Pinpoint the cell where the given text exists, returning its [x, y] midpoint coordinate. 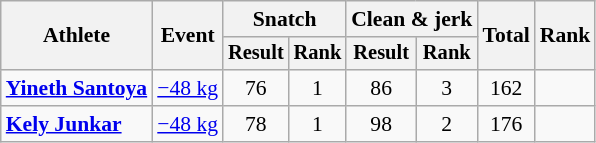
Event [188, 36]
3 [446, 88]
78 [256, 124]
162 [506, 88]
98 [381, 124]
Clean & jerk [412, 19]
76 [256, 88]
176 [506, 124]
Total [506, 36]
86 [381, 88]
Kely Junkar [76, 124]
Athlete [76, 36]
Yineth Santoya [76, 88]
2 [446, 124]
Snatch [284, 19]
